Find where the given text appears and provide that cell's center as (X, Y) coordinate. 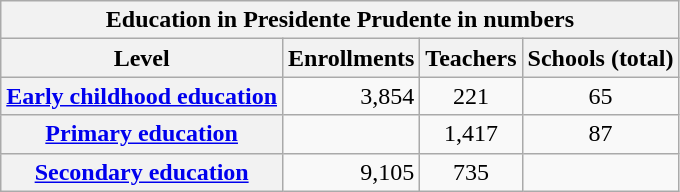
Level (142, 58)
65 (600, 96)
1,417 (471, 134)
Primary education (142, 134)
735 (471, 172)
9,105 (352, 172)
Secondary education (142, 172)
Teachers (471, 58)
87 (600, 134)
Schools (total) (600, 58)
Enrollments (352, 58)
3,854 (352, 96)
221 (471, 96)
Early childhood education (142, 96)
Education in Presidente Prudente in numbers (340, 20)
